Detect which cell encompasses the target text, then output its (X, Y) center coordinate. 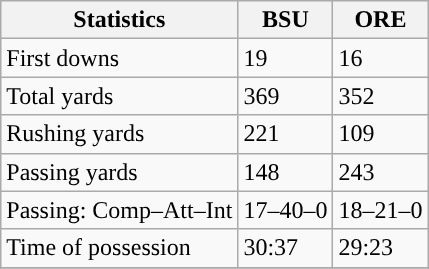
30:37 (286, 248)
Passing yards (120, 172)
BSU (286, 20)
Statistics (120, 20)
ORE (380, 20)
29:23 (380, 248)
352 (380, 96)
221 (286, 134)
109 (380, 134)
Passing: Comp–Att–Int (120, 210)
First downs (120, 58)
Time of possession (120, 248)
19 (286, 58)
369 (286, 96)
243 (380, 172)
Rushing yards (120, 134)
148 (286, 172)
16 (380, 58)
17–40–0 (286, 210)
18–21–0 (380, 210)
Total yards (120, 96)
